Locate the cell with the specified text and output its (x, y) center coordinate. 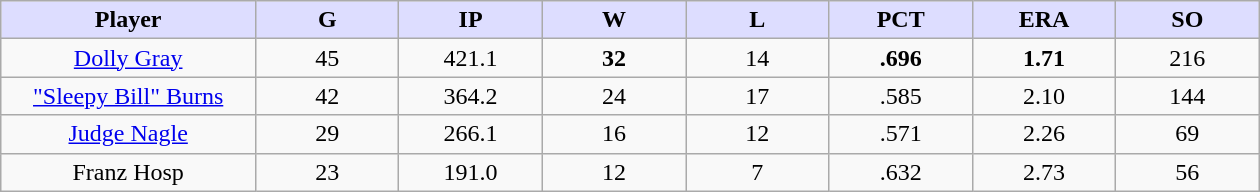
24 (614, 96)
144 (1188, 96)
2.10 (1044, 96)
29 (328, 134)
"Sleepy Bill" Burns (128, 96)
Franz Hosp (128, 172)
266.1 (470, 134)
32 (614, 58)
1.71 (1044, 58)
L (758, 20)
ERA (1044, 20)
16 (614, 134)
2.26 (1044, 134)
7 (758, 172)
216 (1188, 58)
Judge Nagle (128, 134)
.696 (900, 58)
PCT (900, 20)
14 (758, 58)
45 (328, 58)
191.0 (470, 172)
IP (470, 20)
42 (328, 96)
23 (328, 172)
Player (128, 20)
.632 (900, 172)
364.2 (470, 96)
421.1 (470, 58)
.585 (900, 96)
17 (758, 96)
G (328, 20)
.571 (900, 134)
W (614, 20)
SO (1188, 20)
2.73 (1044, 172)
56 (1188, 172)
Dolly Gray (128, 58)
69 (1188, 134)
